Locate the cell with the specified text and output its (x, y) center coordinate. 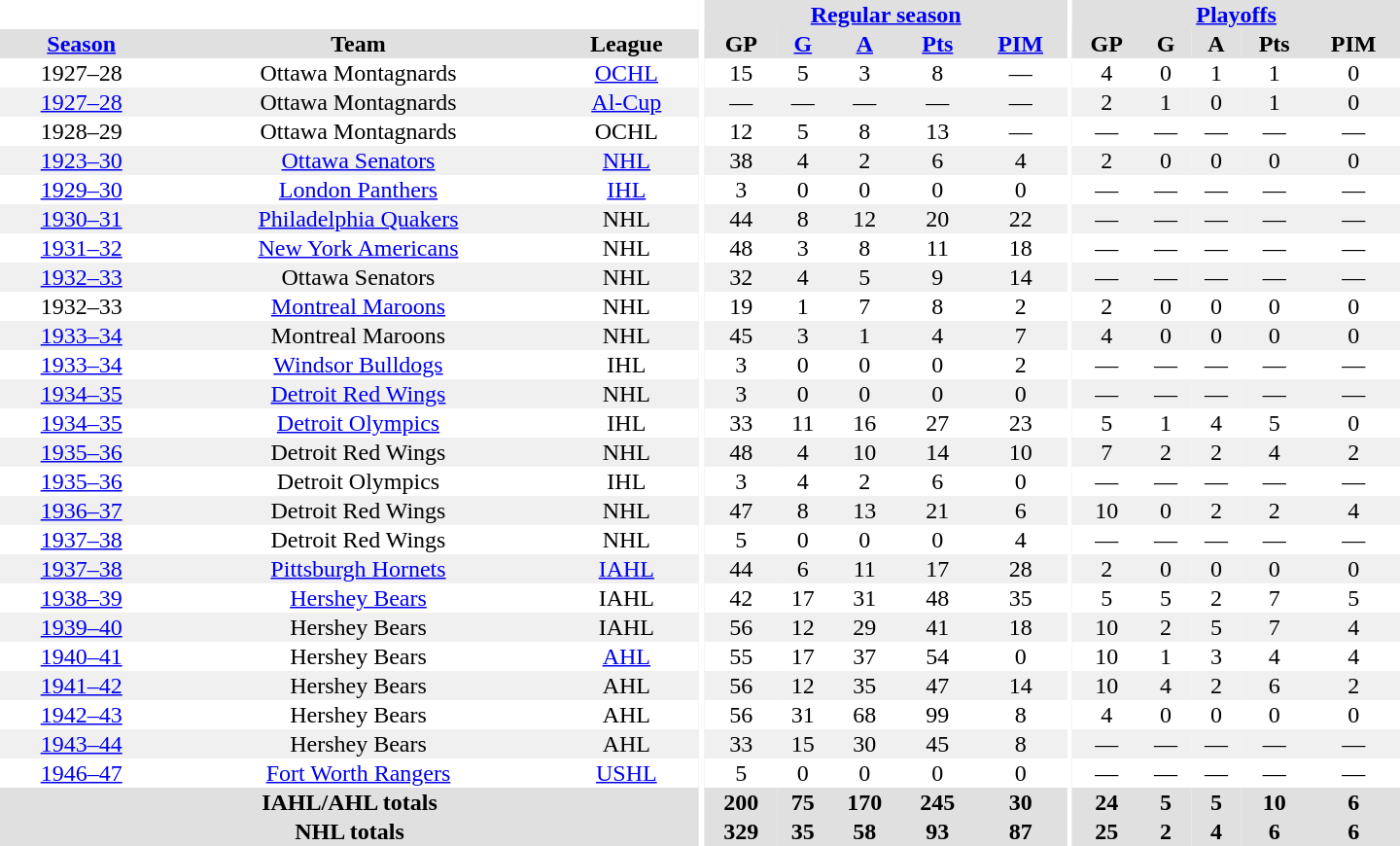
19 (741, 306)
1943–44 (82, 744)
1936–37 (82, 511)
Philadelphia Quakers (358, 219)
23 (1021, 423)
9 (937, 277)
Playoffs (1237, 15)
99 (937, 715)
1923–30 (82, 160)
London Panthers (358, 190)
1928–29 (82, 131)
Pittsburgh Hornets (358, 569)
1940–41 (82, 656)
200 (741, 802)
New York Americans (358, 248)
1929–30 (82, 190)
Al-Cup (626, 102)
Team (358, 44)
NHL totals (350, 831)
20 (937, 219)
38 (741, 160)
42 (741, 598)
Fort Worth Rangers (358, 773)
Regular season (887, 15)
329 (741, 831)
25 (1106, 831)
22 (1021, 219)
24 (1106, 802)
75 (803, 802)
54 (937, 656)
55 (741, 656)
87 (1021, 831)
League (626, 44)
32 (741, 277)
1938–39 (82, 598)
1942–43 (82, 715)
245 (937, 802)
1941–42 (82, 686)
27 (937, 423)
16 (865, 423)
1930–31 (82, 219)
68 (865, 715)
1939–40 (82, 627)
USHL (626, 773)
37 (865, 656)
29 (865, 627)
1931–32 (82, 248)
58 (865, 831)
1946–47 (82, 773)
Windsor Bulldogs (358, 365)
28 (1021, 569)
93 (937, 831)
170 (865, 802)
IAHL/AHL totals (350, 802)
Season (82, 44)
21 (937, 511)
41 (937, 627)
